Search for the cell housing the specified text and yield its [X, Y] center coordinate. 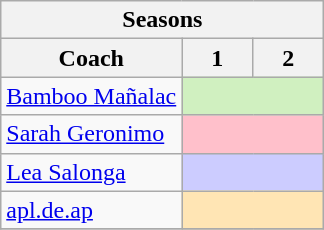
Coach [92, 58]
Sarah Geronimo [92, 134]
Lea Salonga [92, 172]
apl.de.ap [92, 210]
Bamboo Mañalac [92, 96]
Seasons [162, 20]
1 [218, 58]
2 [288, 58]
